Pinpoint the cell where the given text exists, returning its (X, Y) midpoint coordinate. 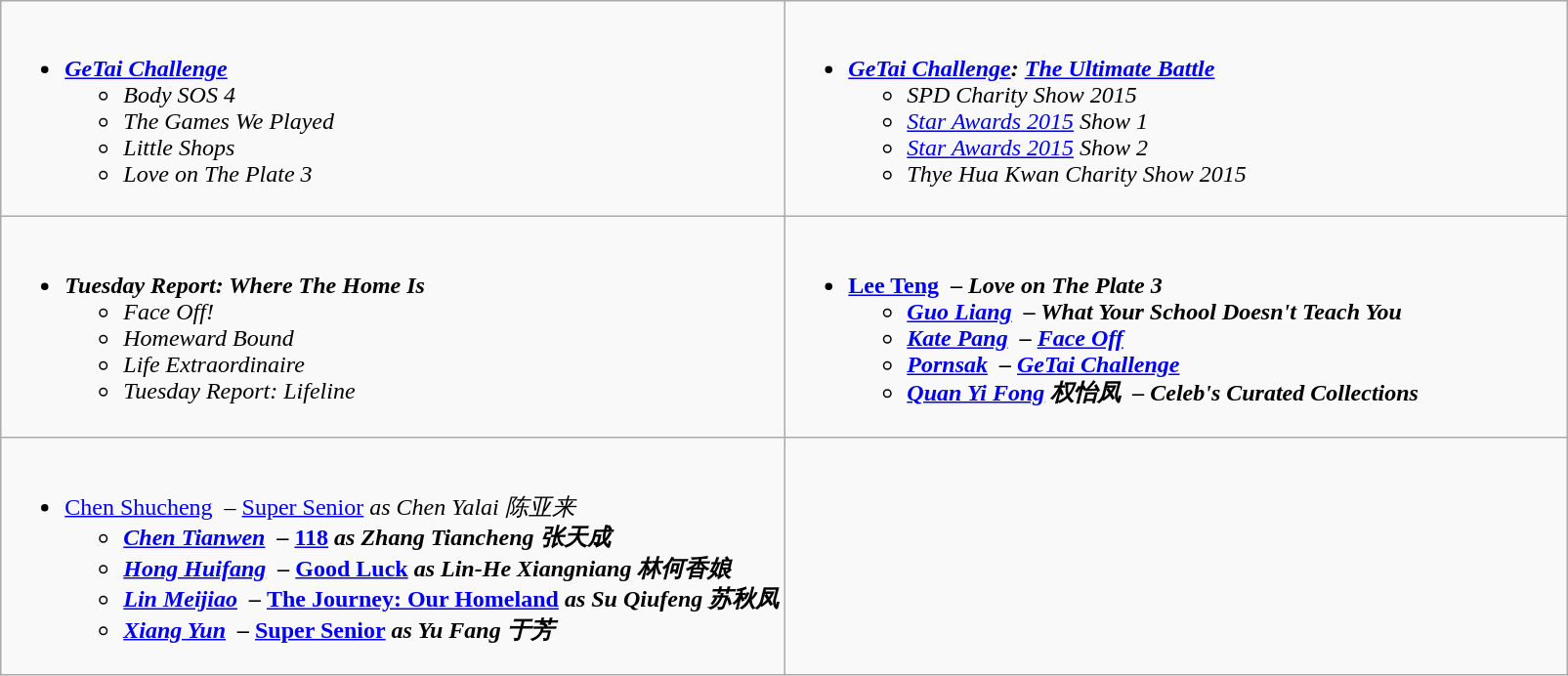
Tuesday Report: Where The Home IsFace Off!Homeward BoundLife ExtraordinaireTuesday Report: Lifeline (393, 327)
GeTai Challenge: The Ultimate BattleSPD Charity Show 2015Star Awards 2015 Show 1Star Awards 2015 Show 2Thye Hua Kwan Charity Show 2015 (1176, 109)
GeTai ChallengeBody SOS 4The Games We PlayedLittle ShopsLove on The Plate 3 (393, 109)
